For the text-containing cell, return its midpoint in [X, Y] coordinate format. 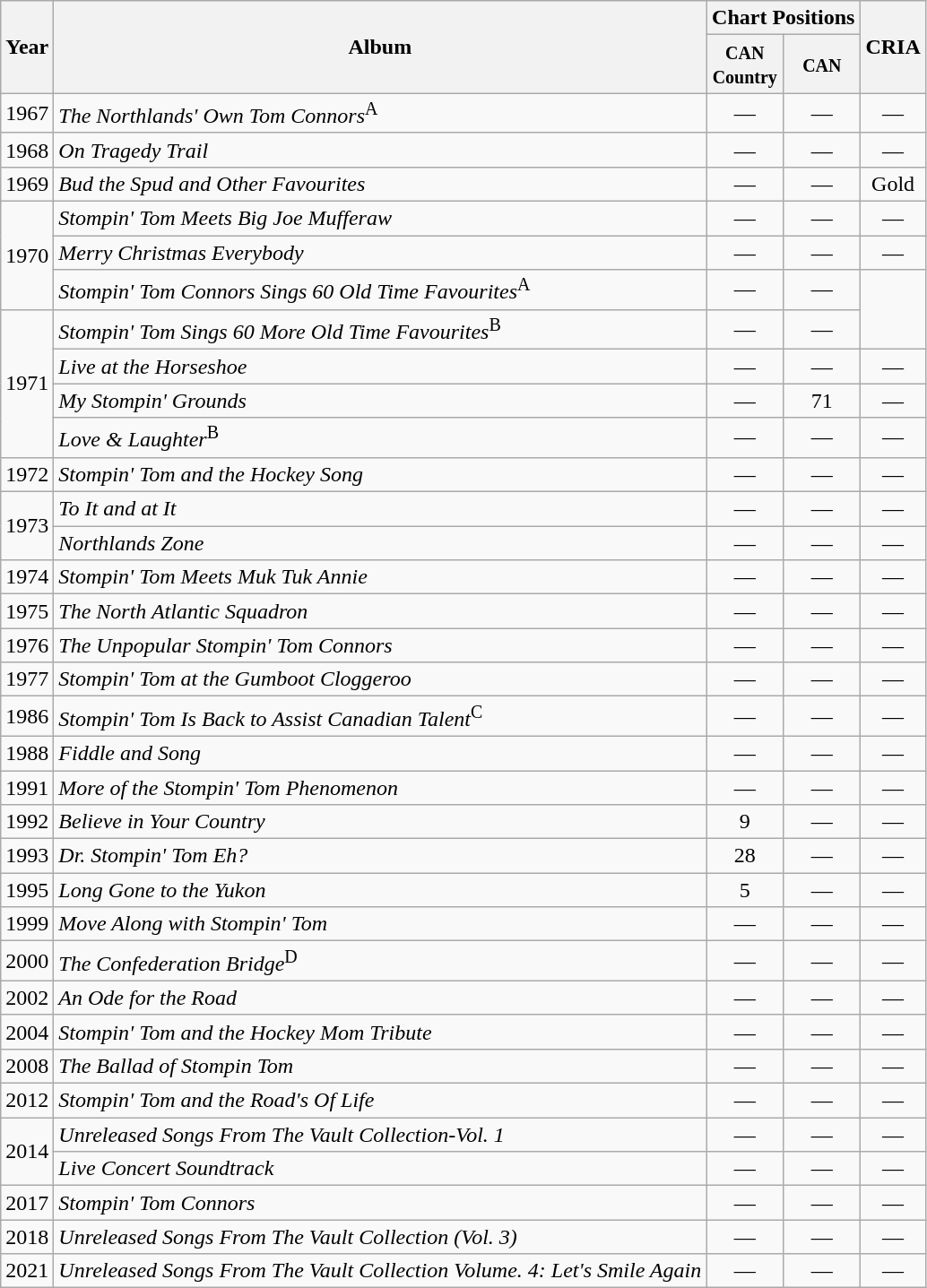
2017 [27, 1203]
Move Along with Stompin' Tom [380, 924]
Stompin' Tom Connors Sings 60 Old Time FavouritesA [380, 290]
2002 [27, 998]
Stompin' Tom and the Road's Of Life [380, 1101]
2018 [27, 1237]
2000 [27, 961]
1993 [27, 856]
Live at the Horseshoe [380, 367]
Live Concert Soundtrack [380, 1169]
1976 [27, 645]
Fiddle and Song [380, 753]
CAN [822, 65]
1986 [27, 717]
1969 [27, 184]
The Northlands' Own Tom ConnorsA [380, 113]
Bud the Spud and Other Favourites [380, 184]
Album [380, 47]
Stompin' Tom at the Gumboot Cloggeroo [380, 679]
2014 [27, 1152]
Unreleased Songs From The Vault Collection (Vol. 3) [380, 1237]
1995 [27, 890]
1977 [27, 679]
Chart Positions [784, 18]
Love & LaughterB [380, 437]
1974 [27, 577]
To It and at It [380, 509]
Stompin' Tom Connors [380, 1203]
Stompin' Tom Sings 60 More Old Time FavouritesB [380, 330]
Gold [893, 184]
CAN Country [745, 65]
1973 [27, 526]
Year [27, 47]
28 [745, 856]
Stompin' Tom Meets Big Joe Mufferaw [380, 219]
1992 [27, 822]
1999 [27, 924]
2004 [27, 1032]
Dr. Stompin' Tom Eh? [380, 856]
Northlands Zone [380, 543]
On Tragedy Trail [380, 150]
An Ode for the Road [380, 998]
The Unpopular Stompin' Tom Connors [380, 645]
The Confederation BridgeD [380, 961]
CRIA [893, 47]
2021 [27, 1271]
The North Atlantic Squadron [380, 611]
Unreleased Songs From The Vault Collection-Vol. 1 [380, 1135]
Long Gone to the Yukon [380, 890]
More of the Stompin' Tom Phenomenon [380, 788]
1975 [27, 611]
5 [745, 890]
1988 [27, 753]
2012 [27, 1101]
Stompin' Tom Is Back to Assist Canadian TalentC [380, 717]
1967 [27, 113]
1972 [27, 474]
1991 [27, 788]
Stompin' Tom Meets Muk Tuk Annie [380, 577]
1968 [27, 150]
Stompin' Tom and the Hockey Song [380, 474]
2008 [27, 1067]
71 [822, 401]
9 [745, 822]
Unreleased Songs From The Vault Collection Volume. 4: Let's Smile Again [380, 1271]
1970 [27, 256]
Stompin' Tom and the Hockey Mom Tribute [380, 1032]
Believe in Your Country [380, 822]
Merry Christmas Everybody [380, 253]
The Ballad of Stompin Tom [380, 1067]
1971 [27, 384]
My Stompin' Grounds [380, 401]
